Pinpoint the cell where the given text exists, returning its [X, Y] midpoint coordinate. 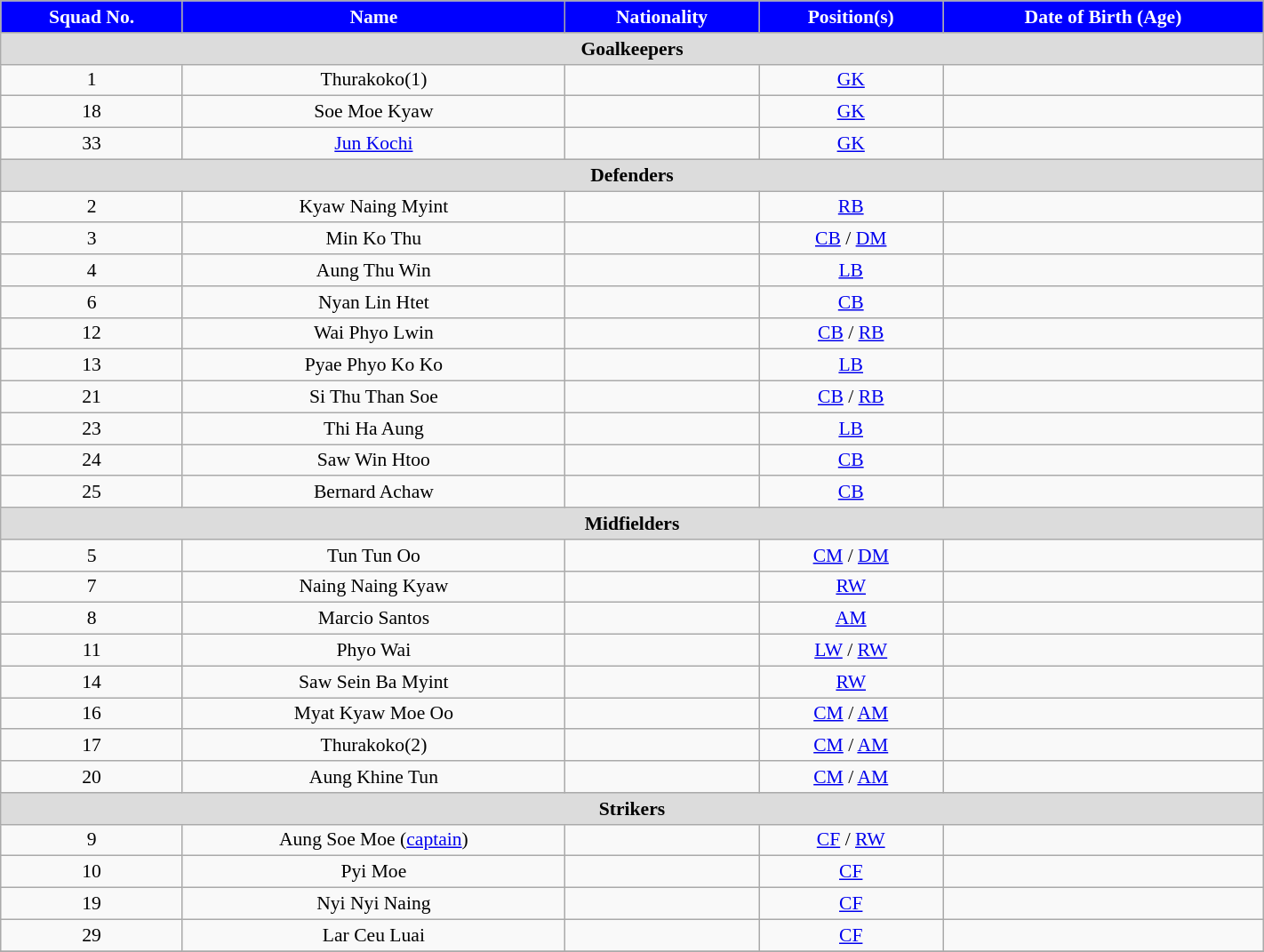
RB [852, 207]
8 [92, 619]
Phyo Wai [373, 651]
Marcio Santos [373, 619]
9 [92, 840]
Thurakoko(2) [373, 746]
25 [92, 492]
3 [92, 239]
29 [92, 935]
CM / DM [852, 556]
Midfielders [632, 524]
Myat Kyaw Moe Oo [373, 714]
Nyan Lin Htet [373, 302]
Saw Sein Ba Myint [373, 682]
AM [852, 619]
Defenders [632, 175]
Pyae Phyo Ko Ko [373, 365]
24 [92, 460]
Nyi Nyi Naing [373, 904]
Aung Soe Moe (captain) [373, 840]
Saw Win Htoo [373, 460]
16 [92, 714]
LW / RW [852, 651]
Aung Khine Tun [373, 777]
33 [92, 144]
6 [92, 302]
Bernard Achaw [373, 492]
CF / RW [852, 840]
CB / DM [852, 239]
Thurakoko(1) [373, 80]
10 [92, 872]
20 [92, 777]
11 [92, 651]
Tun Tun Oo [373, 556]
Jun Kochi [373, 144]
Min Ko Thu [373, 239]
Wai Phyo Lwin [373, 333]
4 [92, 270]
19 [92, 904]
5 [92, 556]
1 [92, 80]
Pyi Moe [373, 872]
13 [92, 365]
Naing Naing Kyaw [373, 587]
12 [92, 333]
14 [92, 682]
Si Thu Than Soe [373, 397]
Thi Ha Aung [373, 428]
Date of Birth (Age) [1104, 17]
21 [92, 397]
Position(s) [852, 17]
Name [373, 17]
17 [92, 746]
23 [92, 428]
Soe Moe Kyaw [373, 112]
Strikers [632, 809]
2 [92, 207]
Goalkeepers [632, 49]
Kyaw Naing Myint [373, 207]
Nationality [661, 17]
7 [92, 587]
Squad No. [92, 17]
18 [92, 112]
Aung Thu Win [373, 270]
Lar Ceu Luai [373, 935]
